Return [x, y] of the center of cell containing provided text 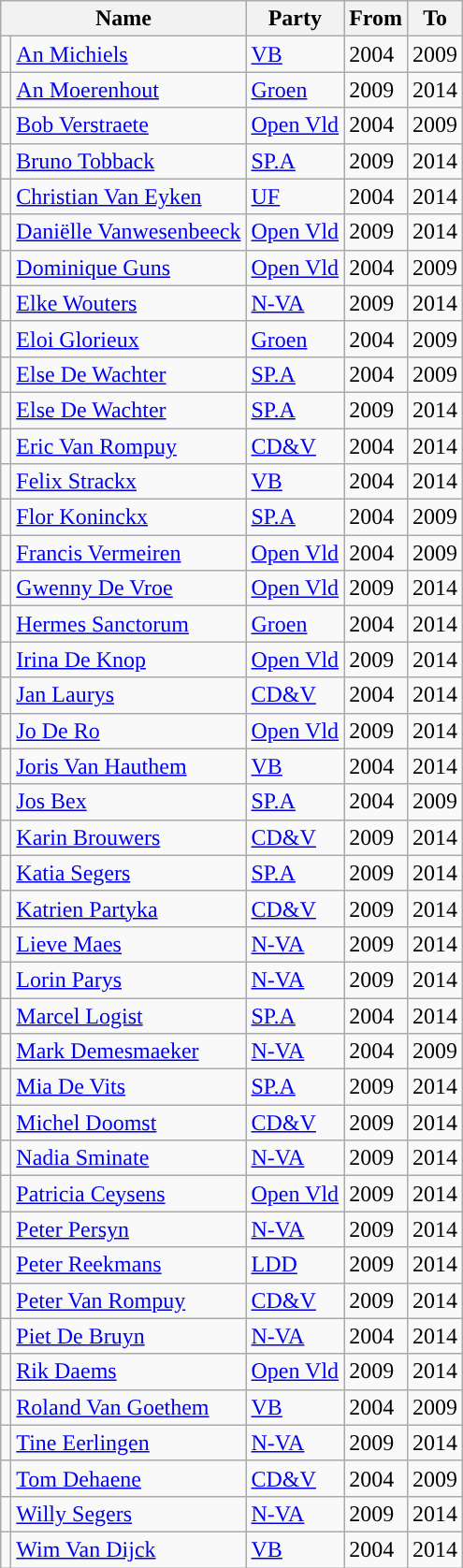
Piet De Bruyn [129, 1336]
Jos Bex [129, 802]
Lieve Maes [129, 944]
Lorin Parys [129, 980]
An Michiels [129, 54]
LDD [296, 1265]
Marcel Logist [129, 1015]
Michel Doomst [129, 1123]
Flor Koninckx [129, 517]
Christian Van Eyken [129, 196]
Katia Segers [129, 873]
Party [296, 19]
Mia De Vits [129, 1087]
Dominique Guns [129, 268]
Mark Demesmaeker [129, 1052]
Hermes Sanctorum [129, 624]
Willy Segers [129, 1514]
To [436, 19]
Elke Wouters [129, 303]
An Moerenhout [129, 90]
Gwenny De Vroe [129, 588]
Eloi Glorieux [129, 339]
Peter Van Rompuy [129, 1300]
Bruno Tobback [129, 161]
Joris Van Hauthem [129, 766]
Rik Daems [129, 1372]
Peter Reekmans [129, 1265]
Irina De Knop [129, 660]
Katrien Partyka [129, 908]
Name [123, 19]
UF [296, 196]
Karin Brouwers [129, 837]
Jo De Ro [129, 731]
Eric Van Rompuy [129, 446]
From [376, 19]
Peter Persyn [129, 1229]
Wim Van Dijck [129, 1549]
Tine Eerlingen [129, 1443]
Patricia Ceysens [129, 1194]
Daniëlle Vanwesenbeeck [129, 232]
Bob Verstraete [129, 125]
Felix Strackx [129, 482]
Francis Vermeiren [129, 553]
Jan Laurys [129, 695]
Nadia Sminate [129, 1158]
Tom Dehaene [129, 1478]
Roland Van Goethem [129, 1407]
